Determine the [X, Y] coordinate at the center of the cell enclosing the given text.  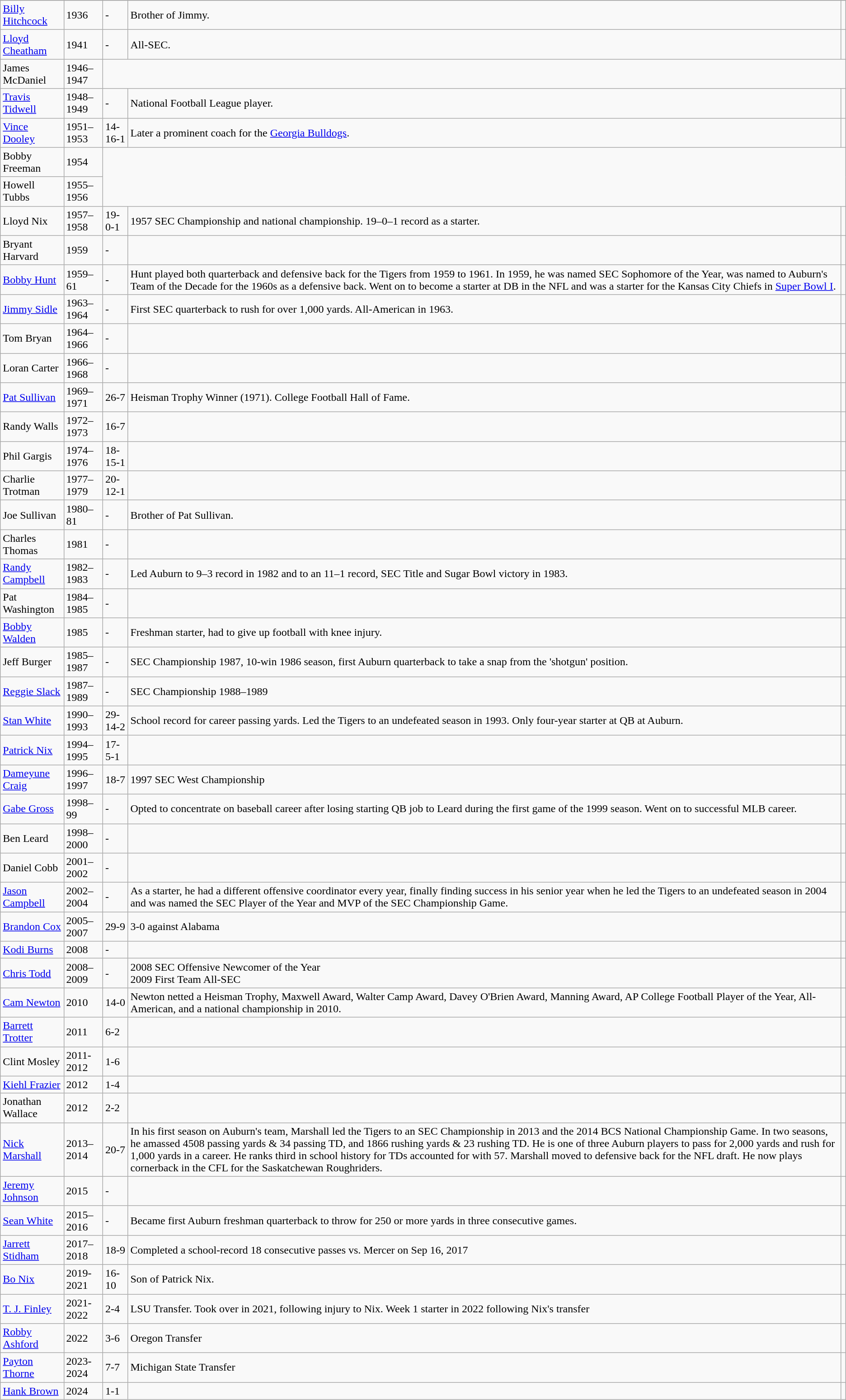
1997 SEC West Championship [484, 779]
18-15-1 [115, 456]
Jonathan Wallace [32, 1108]
Brother of Pat Sullivan. [484, 515]
Chris Todd [32, 973]
1994–1995 [83, 750]
2015 [83, 1191]
1959–61 [83, 279]
1981 [83, 544]
1954 [83, 162]
1977–1979 [83, 485]
1972–1973 [83, 427]
1948–1949 [83, 103]
Ben Leard [32, 838]
2011-2012 [83, 1061]
Vince Dooley [32, 133]
LSU Transfer. Took over in 2021, following injury to Nix. Week 1 starter in 2022 following Nix's transfer [484, 1309]
14-0 [115, 1002]
26-7 [115, 398]
7-7 [115, 1367]
16-7 [115, 427]
Freshman starter, had to give up football with knee injury. [484, 633]
Kodi Burns [32, 950]
Dameyune Craig [32, 779]
1996–1997 [83, 779]
1-1 [115, 1391]
Clint Mosley [32, 1061]
James McDaniel [32, 74]
Payton Thorne [32, 1367]
Reggie Slack [32, 691]
T. J. Finley [32, 1309]
2010 [83, 1002]
16-10 [115, 1279]
18-7 [115, 779]
Son of Patrick Nix. [484, 1279]
1990–1993 [83, 720]
Lloyd Cheatham [32, 44]
20-7 [115, 1150]
1-6 [115, 1061]
1957–1958 [83, 221]
2022 [83, 1339]
Loran Carter [32, 368]
17-5-1 [115, 750]
Later a prominent coach for the Georgia Bulldogs. [484, 133]
Bobby Hunt [32, 279]
18-9 [115, 1250]
2017– 2018 [83, 1250]
1998–2000 [83, 838]
2-4 [115, 1309]
Heisman Trophy Winner (1971). College Football Hall of Fame. [484, 398]
1946–1947 [83, 74]
1941 [83, 44]
School record for career passing yards. Led the Tigers to an undefeated season in 1993. Only four-year starter at QB at Auburn. [484, 720]
Robby Ashford [32, 1339]
1963–1964 [83, 309]
All-SEC. [484, 44]
Pat Washington [32, 603]
1984–1985 [83, 603]
Became first Auburn freshman quarterback to throw for 250 or more yards in three consecutive games. [484, 1220]
Pat Sullivan [32, 398]
Bobby Freeman [32, 162]
2002–2004 [83, 897]
National Football League player. [484, 103]
2019-2021 [83, 1279]
Kiehl Frazier [32, 1085]
Jarrett Stidham [32, 1250]
2005–2007 [83, 926]
2001–2002 [83, 868]
Jeremy Johnson [32, 1191]
1980–81 [83, 515]
1955–1956 [83, 192]
1959 [83, 250]
Hank Brown [32, 1391]
Jeff Burger [32, 662]
1982–1983 [83, 574]
1985 [83, 633]
6-2 [115, 1032]
29-14-2 [115, 720]
2011 [83, 1032]
19-0-1 [115, 221]
Phil Gargis [32, 456]
Jason Campbell [32, 897]
Joe Sullivan [32, 515]
3-0 against Alabama [484, 926]
2023-2024 [83, 1367]
Barrett Trotter [32, 1032]
20-12-1 [115, 485]
Bobby Walden [32, 633]
Randy Walls [32, 427]
Bryant Harvard [32, 250]
Jimmy Sidle [32, 309]
2008 [83, 950]
Brother of Jimmy. [484, 15]
2015–2016 [83, 1220]
14-16-1 [115, 133]
Stan White [32, 720]
Brandon Cox [32, 926]
Bo Nix [32, 1279]
Sean White [32, 1220]
Led Auburn to 9–3 record in 1982 and to an 11–1 record, SEC Title and Sugar Bowl victory in 1983. [484, 574]
Patrick Nix [32, 750]
Oregon Transfer [484, 1339]
Completed a school-record 18 consecutive passes vs. Mercer on Sep 16, 2017 [484, 1250]
Randy Campbell [32, 574]
Charlie Trotman [32, 485]
1985–1987 [83, 662]
2-2 [115, 1108]
SEC Championship 1987, 10-win 1986 season, first Auburn quarterback to take a snap from the 'shotgun' position. [484, 662]
3-6 [115, 1339]
First SEC quarterback to rush for over 1,000 yards. All-American in 1963. [484, 309]
Daniel Cobb [32, 868]
1951–1953 [83, 133]
Charles Thomas [32, 544]
2008–2009 [83, 973]
1998–99 [83, 809]
Travis Tidwell [32, 103]
29-9 [115, 926]
2024 [83, 1391]
Nick Marshall [32, 1150]
Cam Newton [32, 1002]
Michigan State Transfer [484, 1367]
1957 SEC Championship and national championship. 19–0–1 record as a starter. [484, 221]
1987–1989 [83, 691]
2021-2022 [83, 1309]
1974–1976 [83, 456]
Gabe Gross [32, 809]
1966–1968 [83, 368]
Billy Hitchcock [32, 15]
1936 [83, 15]
1-4 [115, 1085]
Lloyd Nix [32, 221]
SEC Championship 1988–1989 [484, 691]
1964–1966 [83, 338]
Tom Bryan [32, 338]
Howell Tubbs [32, 192]
2008 SEC Offensive Newcomer of the Year2009 First Team All-SEC [484, 973]
1969–1971 [83, 398]
2013–2014 [83, 1150]
